Provide the [x, y] coordinate of the cell's center where the given text is located.  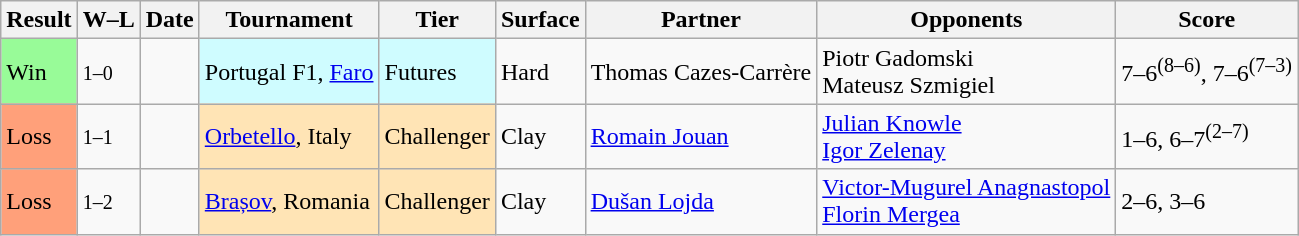
Brașov, Romania [289, 202]
Hard [540, 72]
Dušan Lojda [701, 202]
Partner [701, 20]
Orbetello, Italy [289, 136]
Date [170, 20]
Opponents [966, 20]
7–6(8–6), 7–6(7–3) [1207, 72]
Surface [540, 20]
Tournament [289, 20]
Victor-Mugurel Anagnastopol Florin Mergea [966, 202]
1–6, 6–7(2–7) [1207, 136]
Portugal F1, Faro [289, 72]
Score [1207, 20]
Result [39, 20]
Thomas Cazes-Carrère [701, 72]
Tier [437, 20]
1–1 [108, 136]
Romain Jouan [701, 136]
Julian Knowle Igor Zelenay [966, 136]
Win [39, 72]
Piotr Gadomski Mateusz Szmigiel [966, 72]
Futures [437, 72]
1–0 [108, 72]
W–L [108, 20]
1–2 [108, 202]
2–6, 3–6 [1207, 202]
